Return [x, y] of the center of cell containing provided text 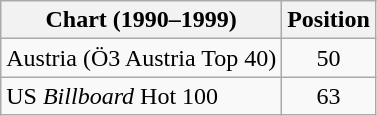
63 [329, 96]
US Billboard Hot 100 [142, 96]
Position [329, 20]
Chart (1990–1999) [142, 20]
50 [329, 58]
Austria (Ö3 Austria Top 40) [142, 58]
